Determine the [x, y] coordinate at the center of the cell enclosing the given text.  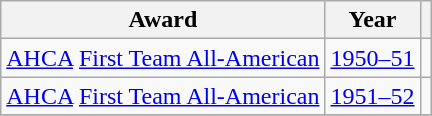
1950–51 [372, 58]
Award [163, 20]
1951–52 [372, 96]
Year [372, 20]
